From the cell containing the given text, extract its center point as [x, y] coordinate. 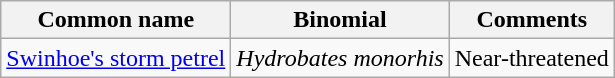
Comments [532, 20]
Common name [116, 20]
Swinhoe's storm petrel [116, 58]
Hydrobates monorhis [340, 58]
Near-threatened [532, 58]
Binomial [340, 20]
